Find where the given text appears and provide that cell's center as [x, y] coordinate. 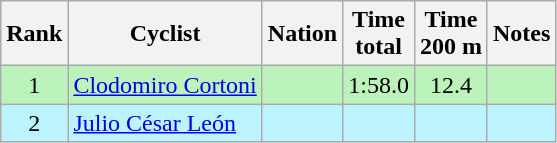
Rank [34, 34]
1 [34, 85]
Clodomiro Cortoni [165, 85]
Nation [302, 34]
Notes [521, 34]
Julio César León [165, 123]
1:58.0 [379, 85]
12.4 [450, 85]
Timetotal [379, 34]
Time200 m [450, 34]
2 [34, 123]
Cyclist [165, 34]
